Capture the cell that displays the provided text and extract its (X, Y) central coordinate. 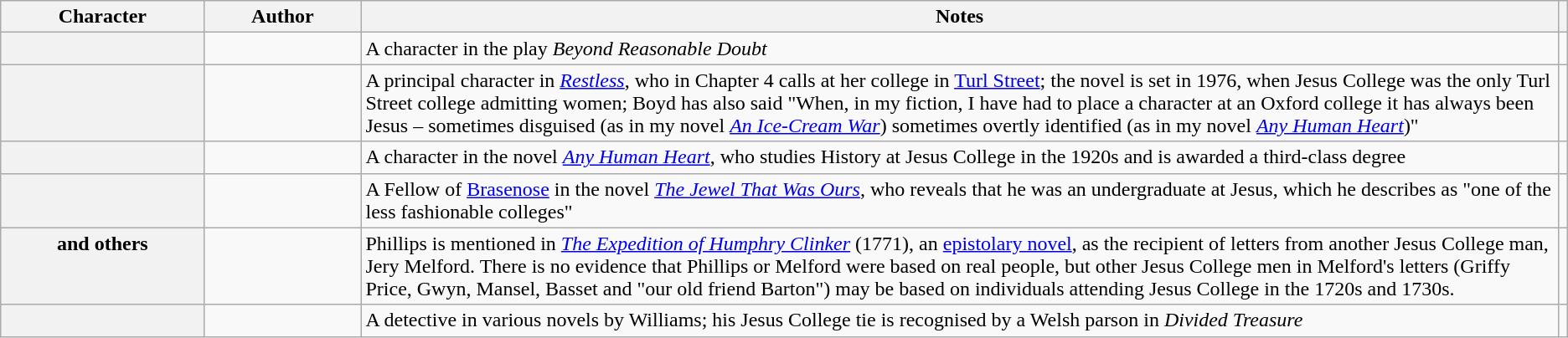
Notes (960, 17)
and others (102, 266)
Author (283, 17)
A character in the novel Any Human Heart, who studies History at Jesus College in the 1920s and is awarded a third-class degree (960, 157)
Character (102, 17)
A detective in various novels by Williams; his Jesus College tie is recognised by a Welsh parson in Divided Treasure (960, 320)
A character in the play Beyond Reasonable Doubt (960, 49)
